Output the (X, Y) coordinate of the center of the cell containing the given text.  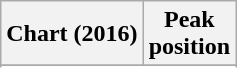
Chart (2016) (72, 34)
Peakposition (189, 34)
